Output the (x, y) coordinate of the center of the cell containing the given text.  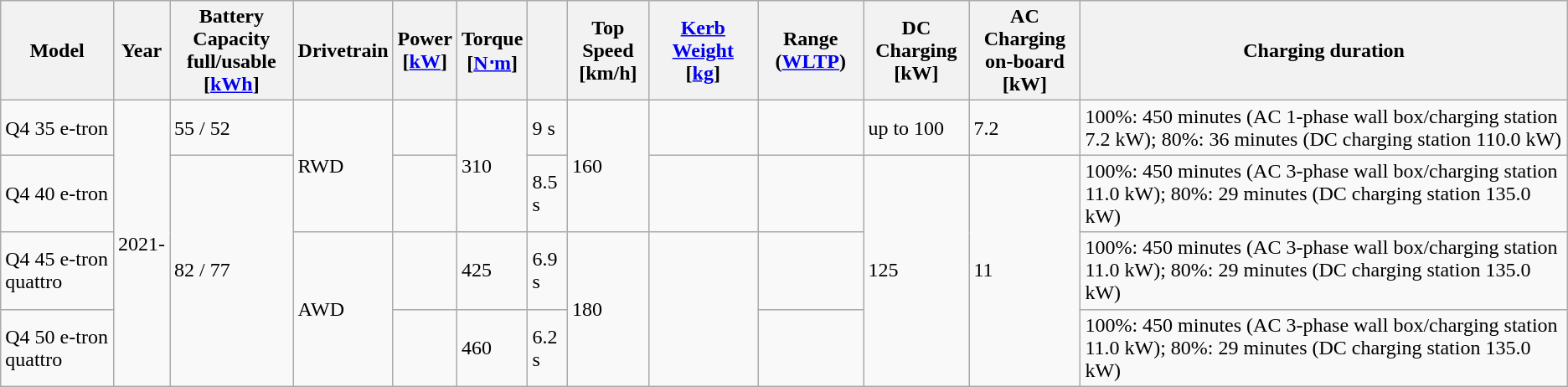
RWD (343, 166)
125 (916, 271)
Q4 50 e-tron quattro (57, 348)
6.2 s (548, 348)
Model (57, 50)
425 (492, 271)
Q4 45 e-tron quattro (57, 271)
Drivetrain (343, 50)
Year (142, 50)
310 (492, 166)
460 (492, 348)
8.5 s (548, 193)
Q4 35 e-tron (57, 127)
9 s (548, 127)
2021- (142, 243)
160 (608, 166)
Torque[N⋅m] (492, 50)
Charging duration (1323, 50)
82 / 77 (231, 271)
Power[kW] (425, 50)
7.2 (1025, 127)
Q4 40 e-tron (57, 193)
Range (WLTP) (810, 50)
55 / 52 (231, 127)
AC Chargingon-board [kW] (1025, 50)
Top Speed[km/h] (608, 50)
100%: 450 minutes (AC 1-phase wall box/charging station 7.2 kW); 80%: 36 minutes (DC charging station 110.0 kW) (1323, 127)
AWD (343, 309)
6.9 s (548, 271)
Kerb Weight [kg] (703, 50)
180 (608, 309)
DC Charging[kW] (916, 50)
11 (1025, 271)
up to 100 (916, 127)
Battery Capacityfull/usable[kWh] (231, 50)
